Pinpoint the cell where the given text exists, returning its (x, y) midpoint coordinate. 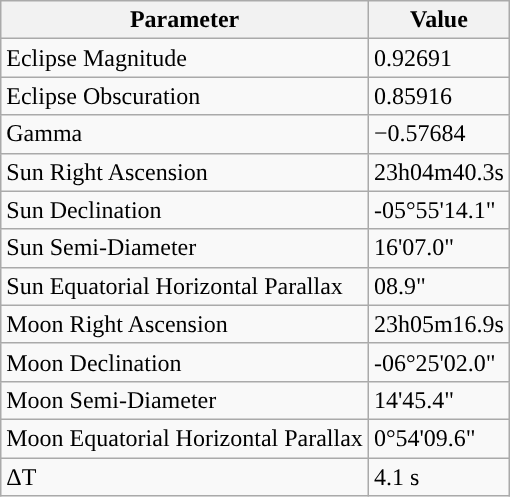
Sun Equatorial Horizontal Parallax (185, 286)
0°54'09.6" (438, 438)
Parameter (185, 20)
4.1 s (438, 477)
-05°55'14.1" (438, 210)
Sun Declination (185, 210)
23h05m16.9s (438, 324)
Value (438, 20)
14'45.4" (438, 400)
Moon Declination (185, 362)
16'07.0" (438, 248)
23h04m40.3s (438, 172)
08.9" (438, 286)
Moon Right Ascension (185, 324)
Moon Semi-Diameter (185, 400)
ΔT (185, 477)
Gamma (185, 134)
0.85916 (438, 96)
−0.57684 (438, 134)
Sun Right Ascension (185, 172)
-06°25'02.0" (438, 362)
Moon Equatorial Horizontal Parallax (185, 438)
Eclipse Magnitude (185, 58)
Sun Semi-Diameter (185, 248)
0.92691 (438, 58)
Eclipse Obscuration (185, 96)
